Determine the [x, y] coordinate at the center of the cell enclosing the given text.  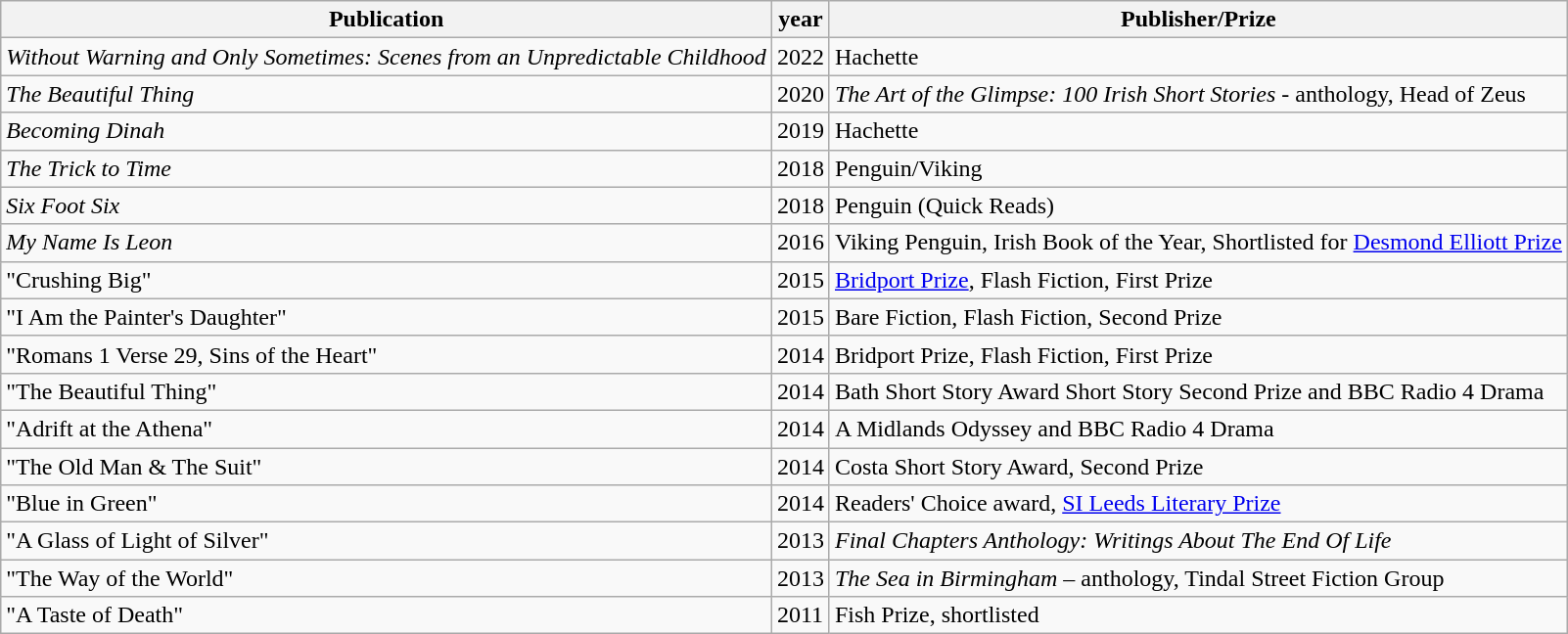
Six Foot Six [387, 205]
"A Taste of Death" [387, 615]
The Art of the Glimpse: 100 Irish Short Stories - anthology, Head of Zeus [1198, 94]
2019 [801, 131]
Costa Short Story Award, Second Prize [1198, 467]
year [801, 20]
2011 [801, 615]
"The Old Man & The Suit" [387, 467]
Readers' Choice award, SI Leeds Literary Prize [1198, 504]
Penguin (Quick Reads) [1198, 205]
Fish Prize, shortlisted [1198, 615]
"The Beautiful Thing" [387, 391]
"Adrift at the Athena" [387, 429]
Becoming Dinah [387, 131]
The Beautiful Thing [387, 94]
"Crushing Big" [387, 280]
Publication [387, 20]
2022 [801, 57]
2016 [801, 243]
2020 [801, 94]
My Name Is Leon [387, 243]
Viking Penguin, Irish Book of the Year, Shortlisted for Desmond Elliott Prize [1198, 243]
Penguin/Viking [1198, 168]
"Romans 1 Verse 29, Sins of the Heart" [387, 354]
Bath Short Story Award Short Story Second Prize and BBC Radio 4 Drama [1198, 391]
"A Glass of Light of Silver" [387, 541]
"I Am the Painter's Daughter" [387, 317]
Without Warning and Only Sometimes: Scenes from an Unpredictable Childhood [387, 57]
"Blue in Green" [387, 504]
The Sea in Birmingham – anthology, Tindal Street Fiction Group [1198, 578]
Bare Fiction, Flash Fiction, Second Prize [1198, 317]
A Midlands Odyssey and BBC Radio 4 Drama [1198, 429]
"The Way of the World" [387, 578]
The Trick to Time [387, 168]
Final Chapters Anthology: Writings About The End Of Life [1198, 541]
Publisher/Prize [1198, 20]
